Capture the cell that displays the provided text and extract its (x, y) central coordinate. 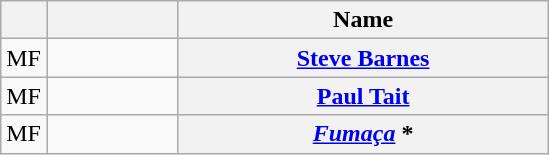
Fumaça * (364, 134)
Paul Tait (364, 96)
Steve Barnes (364, 58)
Name (364, 20)
